Scan for the cell matching the given text and deliver its (X, Y) coordinate at center. 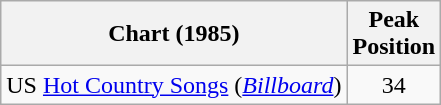
34 (394, 85)
US Hot Country Songs (Billboard) (174, 85)
Chart (1985) (174, 34)
PeakPosition (394, 34)
